Determine the [x, y] coordinate at the center of the cell enclosing the given text.  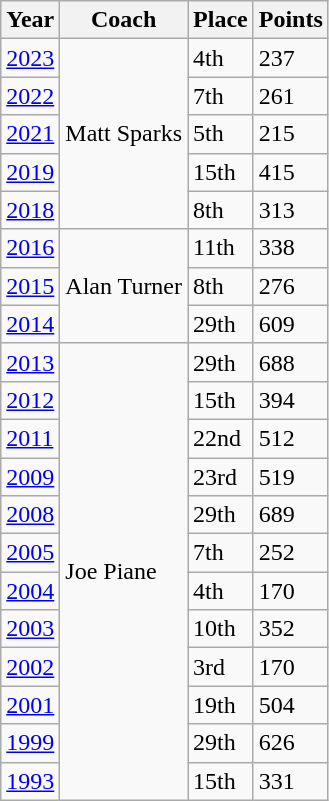
22nd [221, 438]
626 [290, 743]
Joe Piane [124, 572]
352 [290, 629]
3rd [221, 667]
415 [290, 172]
519 [290, 477]
2008 [30, 515]
5th [221, 134]
338 [290, 248]
512 [290, 438]
215 [290, 134]
313 [290, 210]
19th [221, 705]
331 [290, 781]
2002 [30, 667]
237 [290, 58]
Points [290, 20]
689 [290, 515]
2001 [30, 705]
2005 [30, 553]
Matt Sparks [124, 134]
609 [290, 324]
2016 [30, 248]
2009 [30, 477]
2022 [30, 96]
394 [290, 400]
2012 [30, 400]
2003 [30, 629]
2021 [30, 134]
Place [221, 20]
2004 [30, 591]
2015 [30, 286]
23rd [221, 477]
1999 [30, 743]
2011 [30, 438]
Coach [124, 20]
Year [30, 20]
504 [290, 705]
11th [221, 248]
688 [290, 362]
261 [290, 96]
1993 [30, 781]
2014 [30, 324]
276 [290, 286]
Alan Turner [124, 286]
252 [290, 553]
2013 [30, 362]
2023 [30, 58]
10th [221, 629]
2019 [30, 172]
2018 [30, 210]
